Output the [X, Y] coordinate of the center of the cell containing the given text.  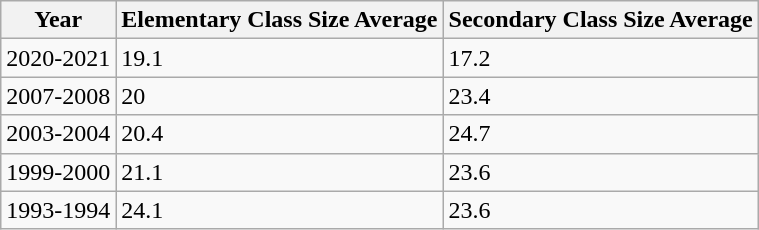
Elementary Class Size Average [280, 20]
23.4 [600, 96]
21.1 [280, 172]
24.7 [600, 134]
2020-2021 [58, 58]
Year [58, 20]
Secondary Class Size Average [600, 20]
2007-2008 [58, 96]
24.1 [280, 210]
17.2 [600, 58]
1993-1994 [58, 210]
19.1 [280, 58]
20.4 [280, 134]
2003-2004 [58, 134]
20 [280, 96]
1999-2000 [58, 172]
